From the cell containing the given text, extract its center point as [X, Y] coordinate. 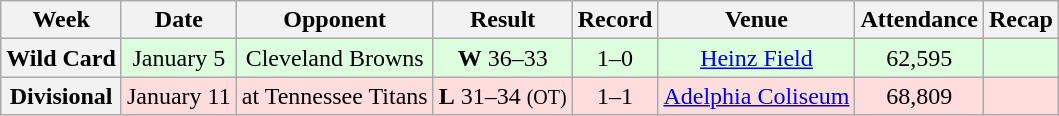
Recap [1020, 20]
Week [62, 20]
Venue [756, 20]
Attendance [919, 20]
Record [615, 20]
1–0 [615, 58]
Result [502, 20]
Opponent [334, 20]
January 11 [178, 96]
L 31–34 (OT) [502, 96]
Adelphia Coliseum [756, 96]
at Tennessee Titans [334, 96]
Cleveland Browns [334, 58]
68,809 [919, 96]
W 36–33 [502, 58]
Heinz Field [756, 58]
Divisional [62, 96]
January 5 [178, 58]
Wild Card [62, 58]
Date [178, 20]
1–1 [615, 96]
62,595 [919, 58]
